From the cell containing the given text, extract its center point as (X, Y) coordinate. 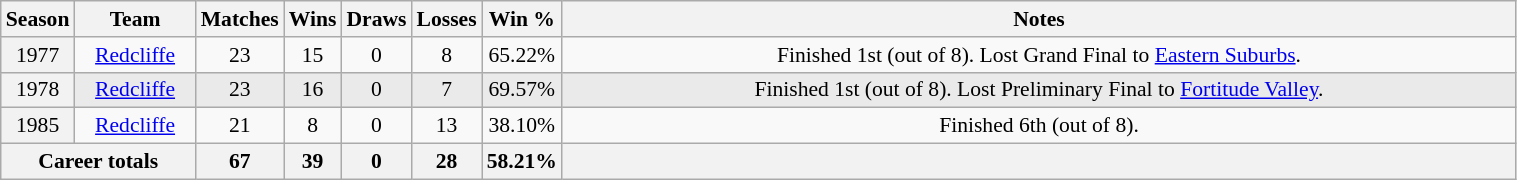
Finished 1st (out of 8). Lost Grand Final to Eastern Suburbs. (1039, 55)
1977 (38, 55)
Notes (1039, 19)
69.57% (522, 90)
Losses (447, 19)
Finished 6th (out of 8). (1039, 126)
13 (447, 126)
58.21% (522, 162)
67 (240, 162)
28 (447, 162)
16 (313, 90)
39 (313, 162)
Win % (522, 19)
Wins (313, 19)
1985 (38, 126)
Matches (240, 19)
Season (38, 19)
Career totals (98, 162)
Team (134, 19)
38.10% (522, 126)
Draws (376, 19)
65.22% (522, 55)
Finished 1st (out of 8). Lost Preliminary Final to Fortitude Valley. (1039, 90)
1978 (38, 90)
7 (447, 90)
15 (313, 55)
21 (240, 126)
